Return [x, y] of the center of cell containing provided text 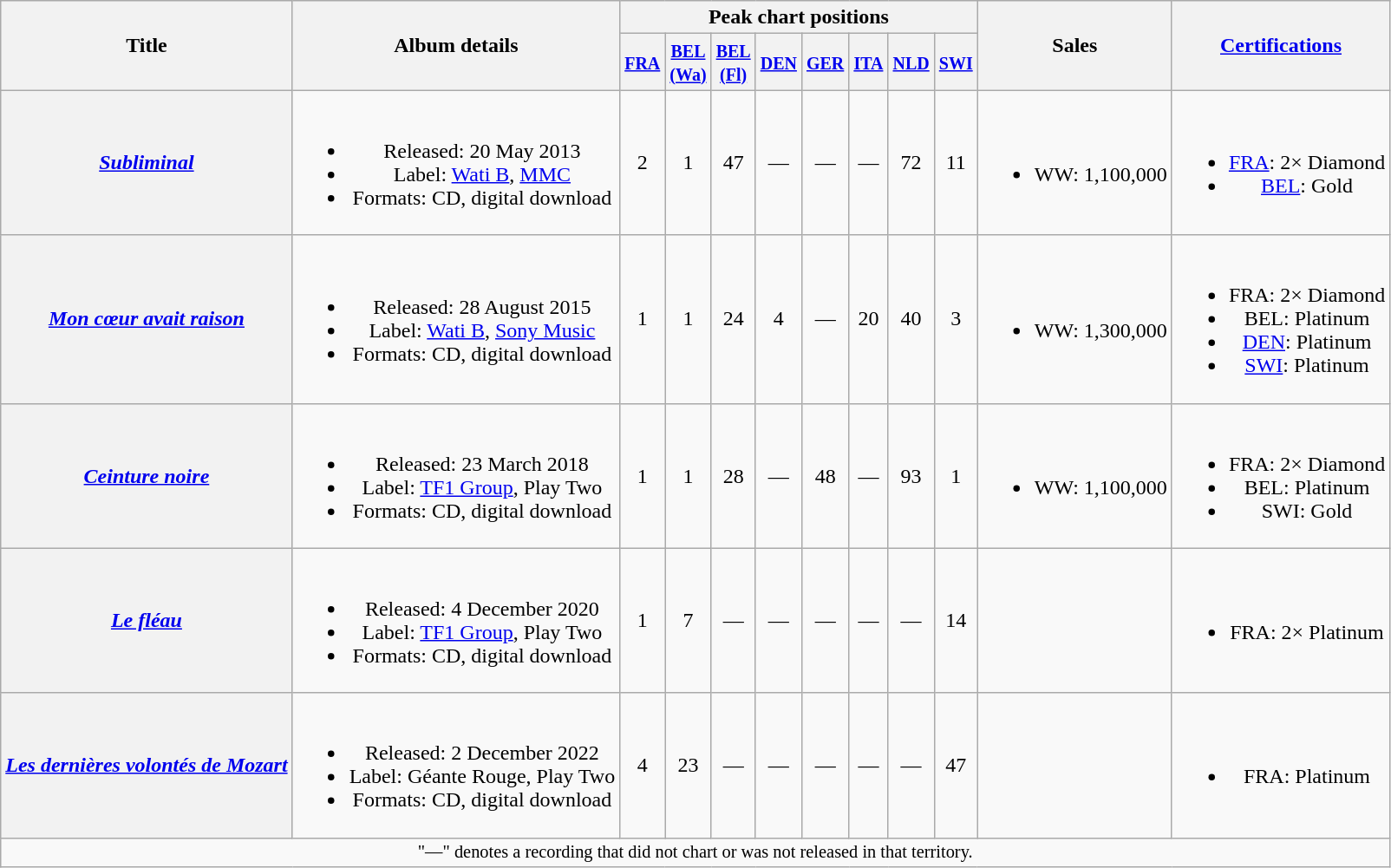
FRA: 2× DiamondBEL: Gold [1280, 163]
Mon cœur avait raison [147, 319]
Subliminal [147, 163]
93 [911, 475]
Ceinture noire [147, 475]
GER [825, 62]
FRA [643, 62]
NLD [911, 62]
24 [734, 319]
28 [734, 475]
BEL(Fl) [734, 62]
3 [956, 319]
7 [689, 621]
"—" denotes a recording that did not chart or was not released in that territory. [695, 852]
Certifications [1280, 45]
Les dernières volontés de Mozart [147, 765]
FRA: 2× DiamondBEL: PlatinumSWI: Gold [1280, 475]
40 [911, 319]
Title [147, 45]
FRA: Platinum [1280, 765]
14 [956, 621]
Album details [456, 45]
Released: 20 May 2013Label: Wati B, MMC Formats: CD, digital download [456, 163]
20 [869, 319]
WW: 1,300,000 [1074, 319]
FRA: 2× Platinum [1280, 621]
2 [643, 163]
DEN [779, 62]
11 [956, 163]
ITA [869, 62]
23 [689, 765]
Released: 28 August 2015Label: Wati B, Sony MusicFormats: CD, digital download [456, 319]
SWI [956, 62]
Released: 2 December 2022Label: Géante Rouge, Play TwoFormats: CD, digital download [456, 765]
BEL(Wa) [689, 62]
Released: 4 December 2020Label: TF1 Group, Play TwoFormats: CD, digital download [456, 621]
48 [825, 475]
Sales [1074, 45]
72 [911, 163]
FRA: 2× DiamondBEL: PlatinumDEN: PlatinumSWI: Platinum [1280, 319]
Peak chart positions [800, 17]
Released: 23 March 2018Label: TF1 Group, Play TwoFormats: CD, digital download [456, 475]
Le fléau [147, 621]
